From the cell containing the given text, extract its center point as [x, y] coordinate. 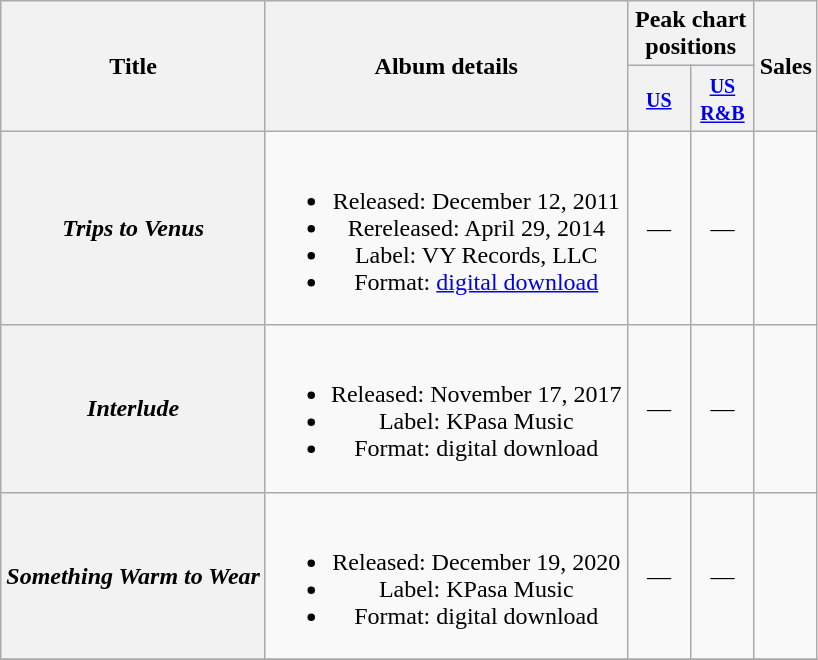
Something Warm to Wear [134, 576]
Released: November 17, 2017Label: KPasa MusicFormat: digital download [446, 408]
USR&B [723, 98]
Sales [786, 66]
Interlude [134, 408]
Trips to Venus [134, 228]
US [659, 98]
Released: December 19, 2020Label: KPasa MusicFormat: digital download [446, 576]
Album details [446, 66]
Released: December 12, 2011Rereleased: April 29, 2014Label: VY Records, LLCFormat: digital download [446, 228]
Peak chart positions [690, 34]
Title [134, 66]
